For the text-containing cell, return its midpoint in [X, Y] coordinate format. 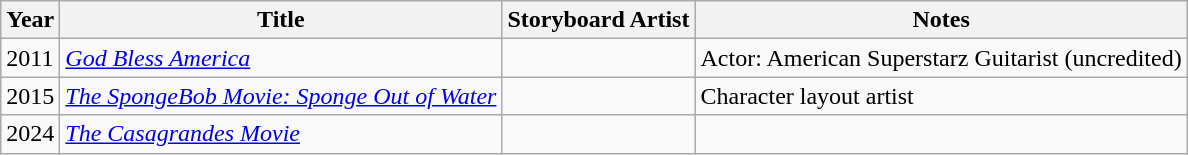
The SpongeBob Movie: Sponge Out of Water [281, 96]
2015 [30, 96]
Character layout artist [941, 96]
The Casagrandes Movie [281, 134]
Storyboard Artist [598, 20]
2024 [30, 134]
God Bless America [281, 58]
Actor: American Superstarz Guitarist (uncredited) [941, 58]
Notes [941, 20]
Title [281, 20]
2011 [30, 58]
Year [30, 20]
